Return (x, y) of the center of cell containing provided text 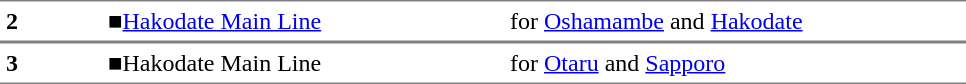
for Otaru and Sapporo (735, 63)
2 (51, 21)
for Oshamambe and Hakodate (735, 21)
3 (51, 63)
